Pinpoint the cell where the given text exists, returning its [x, y] midpoint coordinate. 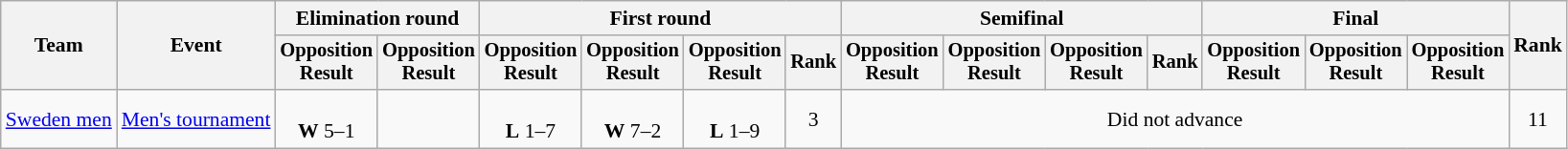
W 5–1 [326, 118]
Semifinal [1021, 18]
W 7–2 [632, 118]
Elimination round [377, 18]
Event [196, 46]
3 [813, 118]
Sweden men [59, 118]
Final [1355, 18]
11 [1538, 118]
L 1–7 [531, 118]
L 1–9 [736, 118]
Did not advance [1174, 118]
Team [59, 46]
Men's tournament [196, 118]
First round [661, 18]
